Pinpoint the cell where the given text exists, returning its (x, y) midpoint coordinate. 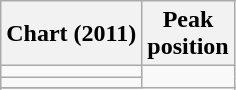
Chart (2011) (72, 34)
Peakposition (188, 34)
